Identify which cell holds the provided text, then report its (x, y) central coordinate. 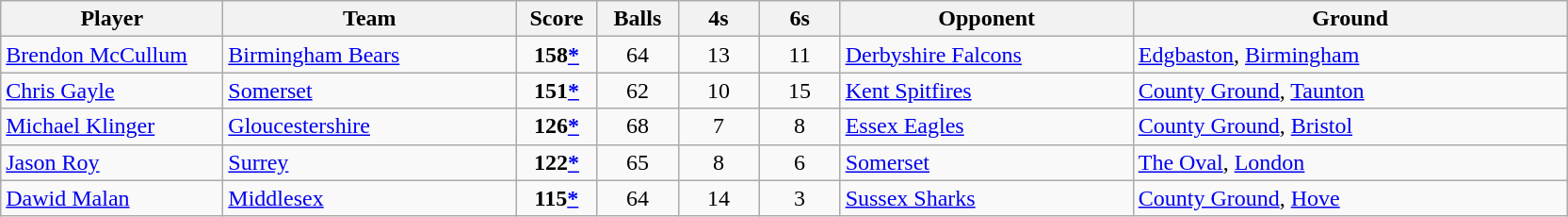
126* (557, 126)
6s (800, 19)
Kent Spitfires (987, 91)
Player (112, 19)
Opponent (987, 19)
Middlesex (369, 198)
Brendon McCullum (112, 55)
7 (719, 126)
4s (719, 19)
Balls (638, 19)
122* (557, 162)
6 (800, 162)
Jason Roy (112, 162)
68 (638, 126)
Surrey (369, 162)
Team (369, 19)
Dawid Malan (112, 198)
115* (557, 198)
151* (557, 91)
11 (800, 55)
Edgbaston, Birmingham (1350, 55)
County Ground, Taunton (1350, 91)
County Ground, Hove (1350, 198)
Score (557, 19)
65 (638, 162)
The Oval, London (1350, 162)
14 (719, 198)
Essex Eagles (987, 126)
Sussex Sharks (987, 198)
Ground (1350, 19)
13 (719, 55)
Gloucestershire (369, 126)
Chris Gayle (112, 91)
Michael Klinger (112, 126)
Derbyshire Falcons (987, 55)
10 (719, 91)
Birmingham Bears (369, 55)
County Ground, Bristol (1350, 126)
15 (800, 91)
62 (638, 91)
158* (557, 55)
3 (800, 198)
